From the cell containing the given text, extract its center point as [x, y] coordinate. 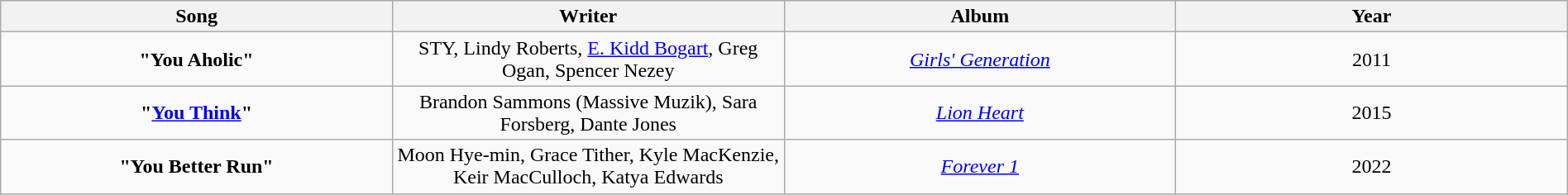
2015 [1372, 112]
"You Think" [197, 112]
Moon Hye-min, Grace Tither, Kyle MacKenzie, Keir MacCulloch, Katya Edwards [588, 167]
Year [1372, 17]
Brandon Sammons (Massive Muzik), Sara Forsberg, Dante Jones [588, 112]
Song [197, 17]
Girls' Generation [980, 59]
"You Better Run" [197, 167]
Writer [588, 17]
"You Aholic" [197, 59]
2011 [1372, 59]
Lion Heart [980, 112]
Album [980, 17]
STY, Lindy Roberts, E. Kidd Bogart, Greg Ogan, Spencer Nezey [588, 59]
2022 [1372, 167]
Forever 1 [980, 167]
